Extract the (X, Y) coordinate from the center of the cell holding the provided text.  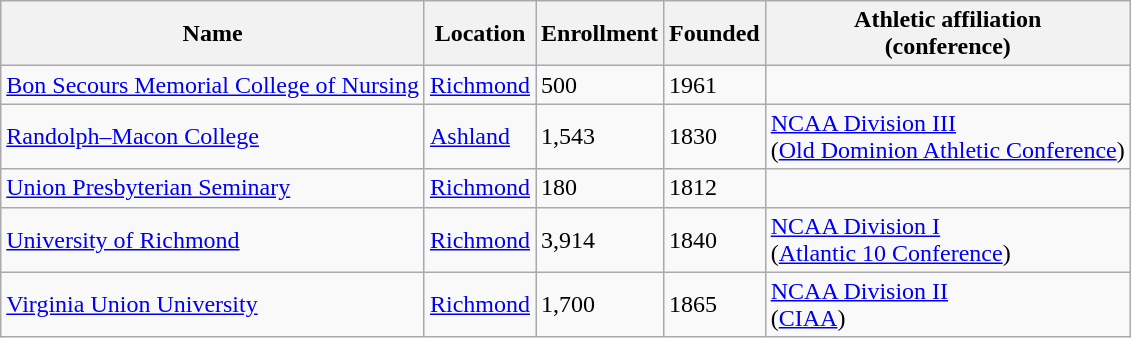
1,543 (600, 136)
Virginia Union University (213, 304)
1812 (714, 188)
1840 (714, 240)
180 (600, 188)
500 (600, 85)
Location (480, 34)
NCAA Division I(Atlantic 10 Conference) (948, 240)
Founded (714, 34)
Name (213, 34)
1961 (714, 85)
3,914 (600, 240)
1830 (714, 136)
Randolph–Macon College (213, 136)
Athletic affiliation(conference) (948, 34)
University of Richmond (213, 240)
1865 (714, 304)
Enrollment (600, 34)
NCAA Division II(CIAA) (948, 304)
1,700 (600, 304)
Union Presbyterian Seminary (213, 188)
NCAA Division III(Old Dominion Athletic Conference) (948, 136)
Bon Secours Memorial College of Nursing (213, 85)
Ashland (480, 136)
